Capture the cell that displays the provided text and extract its (x, y) central coordinate. 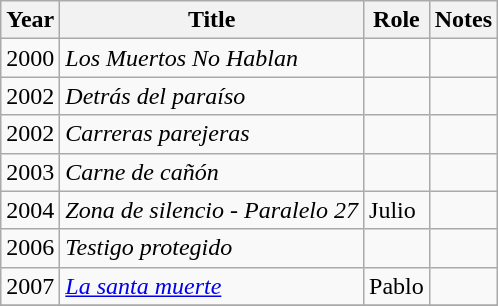
2004 (30, 210)
2006 (30, 248)
2003 (30, 172)
Notes (463, 20)
2000 (30, 58)
Pablo (397, 286)
Carne de cañón (212, 172)
Detrás del paraíso (212, 96)
Role (397, 20)
Year (30, 20)
Julio (397, 210)
Carreras parejeras (212, 134)
Los Muertos No Hablan (212, 58)
Title (212, 20)
Testigo protegido (212, 248)
La santa muerte (212, 286)
2007 (30, 286)
Zona de silencio - Paralelo 27 (212, 210)
